Return the (X, Y) coordinate for the center point of the cell that contains the specified text.  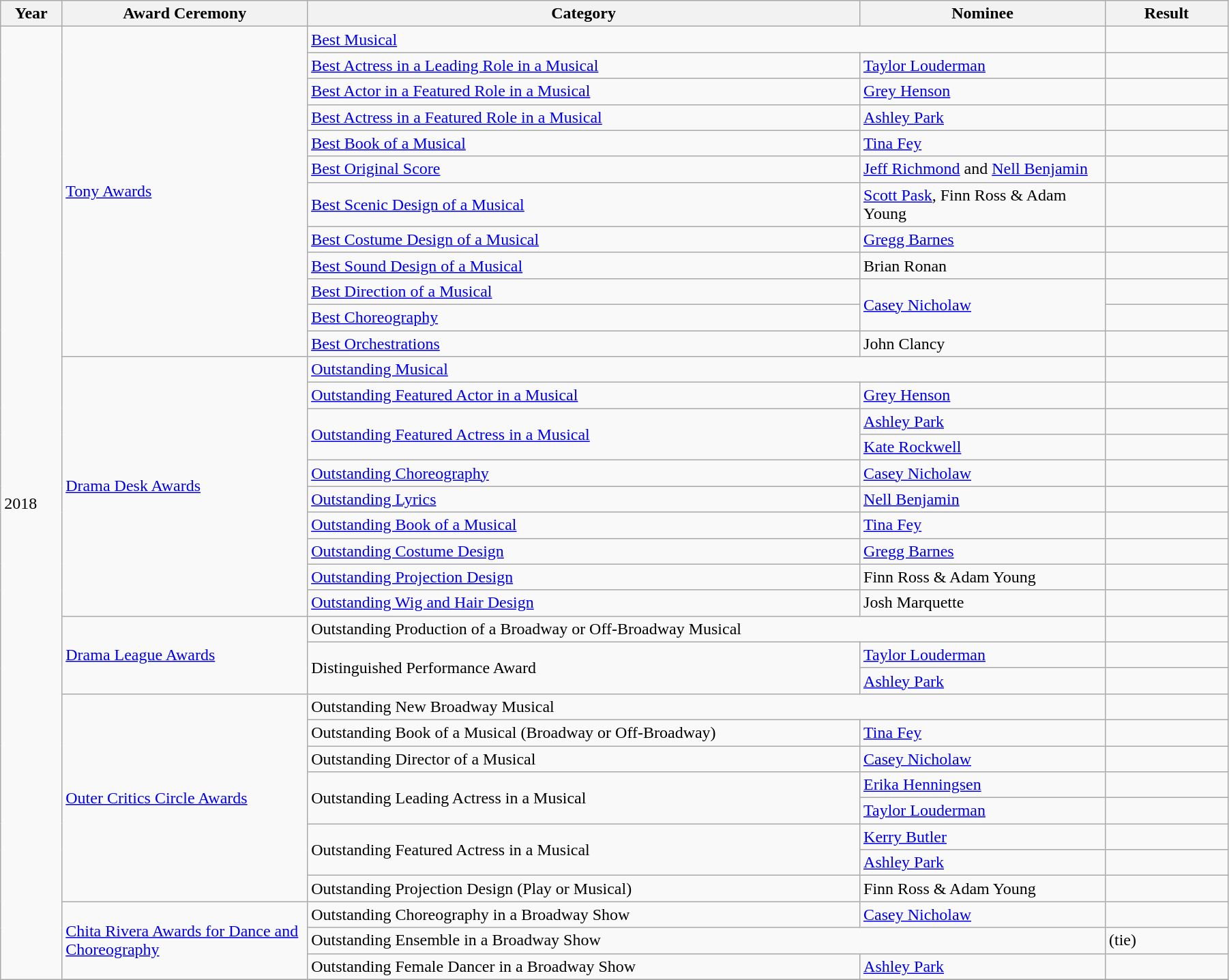
Outstanding Leading Actress in a Musical (584, 798)
Outstanding Book of a Musical (584, 525)
Outstanding Lyrics (584, 499)
Jeff Richmond and Nell Benjamin (983, 169)
Outstanding Choreography in a Broadway Show (584, 915)
Best Orchestrations (584, 343)
Result (1166, 14)
Outstanding Director of a Musical (584, 759)
Nell Benjamin (983, 499)
Drama League Awards (185, 655)
Outstanding Production of a Broadway or Off-Broadway Musical (707, 629)
Josh Marquette (983, 603)
Best Book of a Musical (584, 143)
Best Direction of a Musical (584, 291)
Outstanding New Broadway Musical (707, 707)
Best Musical (707, 40)
Award Ceremony (185, 14)
Kerry Butler (983, 837)
Best Original Score (584, 169)
Outstanding Choreography (584, 473)
Best Actress in a Featured Role in a Musical (584, 117)
Outer Critics Circle Awards (185, 797)
(tie) (1166, 940)
Best Scenic Design of a Musical (584, 205)
Kate Rockwell (983, 447)
Outstanding Female Dancer in a Broadway Show (584, 966)
Outstanding Projection Design (584, 577)
Outstanding Book of a Musical (Broadway or Off-Broadway) (584, 732)
Chita Rivera Awards for Dance and Choreography (185, 940)
Best Costume Design of a Musical (584, 239)
Scott Pask, Finn Ross & Adam Young (983, 205)
Erika Henningsen (983, 785)
Outstanding Projection Design (Play or Musical) (584, 889)
Outstanding Ensemble in a Broadway Show (707, 940)
Year (31, 14)
Best Sound Design of a Musical (584, 265)
Category (584, 14)
Drama Desk Awards (185, 487)
2018 (31, 503)
John Clancy (983, 343)
Outstanding Costume Design (584, 551)
Outstanding Wig and Hair Design (584, 603)
Brian Ronan (983, 265)
Distinguished Performance Award (584, 668)
Outstanding Musical (707, 370)
Tony Awards (185, 192)
Best Actor in a Featured Role in a Musical (584, 91)
Outstanding Featured Actor in a Musical (584, 396)
Best Choreography (584, 317)
Best Actress in a Leading Role in a Musical (584, 65)
Nominee (983, 14)
